Identify which cell holds the provided text, then report its (X, Y) central coordinate. 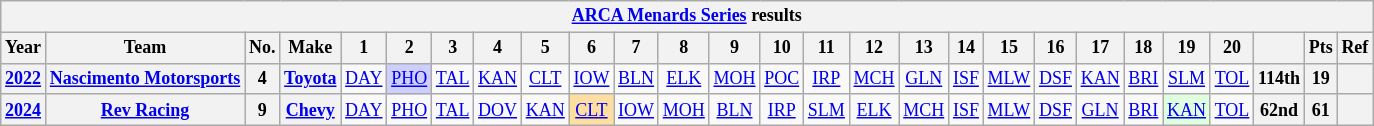
Chevy (310, 110)
114th (1280, 78)
Make (310, 48)
2024 (24, 110)
3 (453, 48)
14 (966, 48)
12 (874, 48)
POC (782, 78)
Pts (1320, 48)
Ref (1355, 48)
11 (827, 48)
Year (24, 48)
17 (1100, 48)
2 (410, 48)
6 (592, 48)
8 (684, 48)
Nascimento Motorsports (144, 78)
62nd (1280, 110)
No. (262, 48)
61 (1320, 110)
5 (545, 48)
Toyota (310, 78)
18 (1144, 48)
15 (1008, 48)
16 (1056, 48)
13 (924, 48)
1 (364, 48)
ARCA Menards Series results (687, 16)
Rev Racing (144, 110)
Team (144, 48)
2022 (24, 78)
10 (782, 48)
20 (1232, 48)
7 (636, 48)
DOV (498, 110)
